Return [X, Y] of the center of cell containing provided text 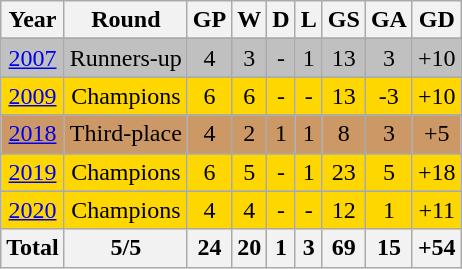
GD [436, 20]
+11 [436, 210]
GA [388, 20]
Year [33, 20]
2009 [33, 96]
2020 [33, 210]
69 [344, 248]
12 [344, 210]
GP [209, 20]
15 [388, 248]
20 [250, 248]
-3 [388, 96]
+5 [436, 134]
D [281, 20]
5/5 [126, 248]
2 [250, 134]
Total [33, 248]
+18 [436, 172]
W [250, 20]
Round [126, 20]
L [308, 20]
23 [344, 172]
24 [209, 248]
Runners-up [126, 58]
2019 [33, 172]
8 [344, 134]
2018 [33, 134]
2007 [33, 58]
GS [344, 20]
+54 [436, 248]
Third-place [126, 134]
